Return the [x, y] coordinate for the center point of the cell that contains the specified text.  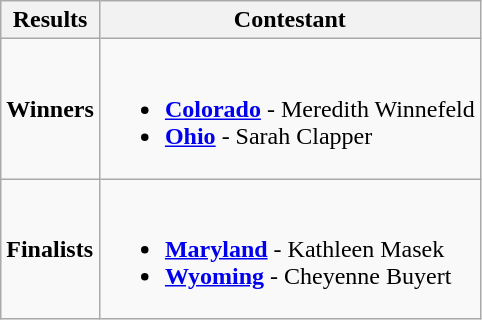
Results [50, 20]
Finalists [50, 249]
Winners [50, 109]
Colorado - Meredith Winnefeld Ohio - Sarah Clapper [290, 109]
Maryland - Kathleen Masek Wyoming - Cheyenne Buyert [290, 249]
Contestant [290, 20]
